Search for the cell housing the specified text and yield its (x, y) center coordinate. 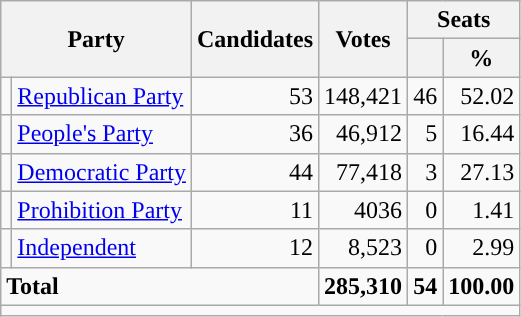
Independent (102, 248)
8,523 (364, 248)
2.99 (482, 248)
% (482, 58)
Votes (364, 39)
44 (254, 172)
16.44 (482, 134)
46 (426, 96)
46,912 (364, 134)
3 (426, 172)
27.13 (482, 172)
36 (254, 134)
148,421 (364, 96)
Republican Party (102, 96)
Candidates (254, 39)
100.00 (482, 286)
4036 (364, 210)
People's Party (102, 134)
53 (254, 96)
Seats (464, 20)
1.41 (482, 210)
77,418 (364, 172)
11 (254, 210)
5 (426, 134)
Prohibition Party (102, 210)
54 (426, 286)
Democratic Party (102, 172)
Party (96, 39)
Total (160, 286)
12 (254, 248)
285,310 (364, 286)
52.02 (482, 96)
